From the cell containing the given text, extract its center point as (X, Y) coordinate. 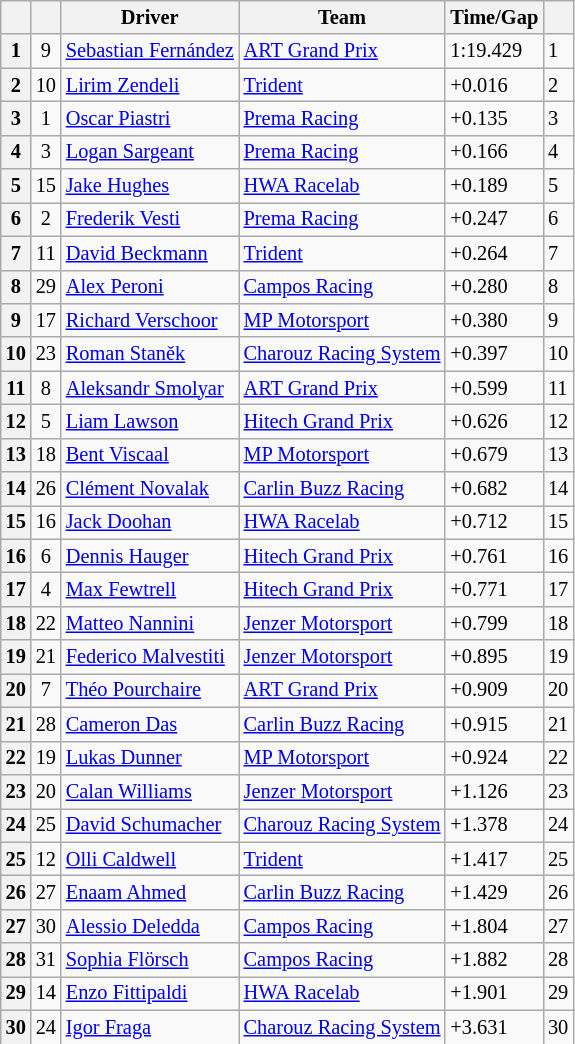
Lirim Zendeli (150, 85)
+0.380 (494, 320)
+0.712 (494, 522)
Dennis Hauger (150, 556)
+1.882 (494, 960)
+0.915 (494, 724)
Sebastian Fernández (150, 51)
+1.126 (494, 791)
+0.280 (494, 287)
+0.599 (494, 388)
+0.799 (494, 623)
Matteo Nannini (150, 623)
Clément Novalak (150, 489)
+0.626 (494, 421)
+0.909 (494, 690)
Alessio Deledda (150, 926)
+0.397 (494, 354)
+0.682 (494, 489)
+0.189 (494, 186)
+1.429 (494, 892)
Cameron Das (150, 724)
+1.378 (494, 825)
+1.417 (494, 859)
David Schumacher (150, 825)
Oscar Piastri (150, 118)
Igor Fraga (150, 1027)
+1.804 (494, 926)
+0.247 (494, 219)
Calan Williams (150, 791)
Jack Doohan (150, 522)
+0.761 (494, 556)
Richard Verschoor (150, 320)
Liam Lawson (150, 421)
+0.264 (494, 253)
+0.771 (494, 589)
+1.901 (494, 993)
1:19.429 (494, 51)
Roman Staněk (150, 354)
+0.679 (494, 455)
Driver (150, 17)
Logan Sargeant (150, 152)
David Beckmann (150, 253)
Lukas Dunner (150, 758)
Team (342, 17)
Frederik Vesti (150, 219)
+0.166 (494, 152)
+3.631 (494, 1027)
Théo Pourchaire (150, 690)
Jake Hughes (150, 186)
Aleksandr Smolyar (150, 388)
Bent Viscaal (150, 455)
Olli Caldwell (150, 859)
Enaam Ahmed (150, 892)
+0.016 (494, 85)
Max Fewtrell (150, 589)
Time/Gap (494, 17)
Enzo Fittipaldi (150, 993)
+0.895 (494, 657)
Federico Malvestiti (150, 657)
Alex Peroni (150, 287)
+0.924 (494, 758)
Sophia Flörsch (150, 960)
+0.135 (494, 118)
31 (46, 960)
